Output the (x, y) coordinate of the center of the cell containing the given text.  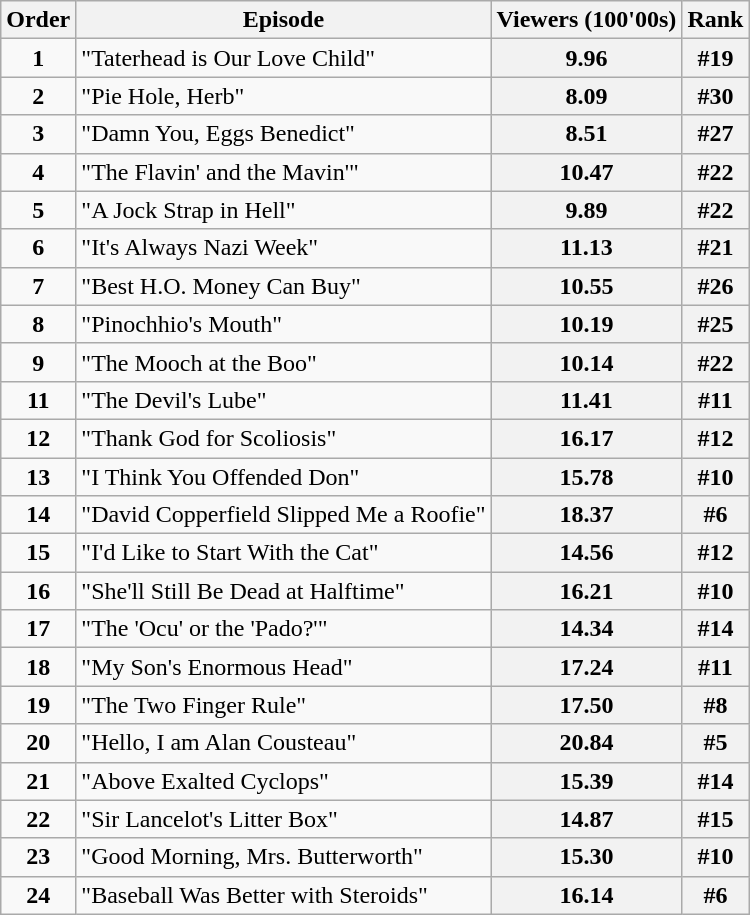
11.13 (586, 248)
Viewers (100'00s) (586, 20)
23 (38, 857)
10.47 (586, 172)
10.14 (586, 362)
"Sir Lancelot's Litter Box" (284, 819)
4 (38, 172)
9.96 (586, 58)
"Best H.O. Money Can Buy" (284, 286)
"Pinochhio's Mouth" (284, 324)
8.51 (586, 134)
16.21 (586, 591)
24 (38, 895)
11.41 (586, 400)
"The Devil's Lube" (284, 400)
19 (38, 705)
9.89 (586, 210)
"The 'Ocu' or the 'Pado?'" (284, 629)
"I'd Like to Start With the Cat" (284, 553)
"A Jock Strap in Hell" (284, 210)
18.37 (586, 515)
"My Son's Enormous Head" (284, 667)
"I Think You Offended Don" (284, 477)
8.09 (586, 96)
15.30 (586, 857)
"The Mooch at the Boo" (284, 362)
14.87 (586, 819)
11 (38, 400)
20.84 (586, 743)
10.55 (586, 286)
Order (38, 20)
6 (38, 248)
#27 (716, 134)
"Hello, I am Alan Cousteau" (284, 743)
"It's Always Nazi Week" (284, 248)
#21 (716, 248)
3 (38, 134)
8 (38, 324)
15.78 (586, 477)
16.17 (586, 438)
17.24 (586, 667)
Rank (716, 20)
12 (38, 438)
17 (38, 629)
Episode (284, 20)
#5 (716, 743)
5 (38, 210)
#19 (716, 58)
17.50 (586, 705)
1 (38, 58)
10.19 (586, 324)
"She'll Still Be Dead at Halftime" (284, 591)
#8 (716, 705)
#25 (716, 324)
13 (38, 477)
16.14 (586, 895)
#15 (716, 819)
14.34 (586, 629)
"David Copperfield Slipped Me a Roofie" (284, 515)
#30 (716, 96)
"Taterhead is Our Love Child" (284, 58)
15 (38, 553)
7 (38, 286)
"Pie Hole, Herb" (284, 96)
18 (38, 667)
"Thank God for Scoliosis" (284, 438)
20 (38, 743)
16 (38, 591)
"The Flavin' and the Mavin'" (284, 172)
22 (38, 819)
#26 (716, 286)
2 (38, 96)
15.39 (586, 781)
14.56 (586, 553)
"Above Exalted Cyclops" (284, 781)
21 (38, 781)
"Baseball Was Better with Steroids" (284, 895)
14 (38, 515)
"Good Morning, Mrs. Butterworth" (284, 857)
"Damn You, Eggs Benedict" (284, 134)
9 (38, 362)
"The Two Finger Rule" (284, 705)
